Identify which cell holds the provided text, then report its (x, y) central coordinate. 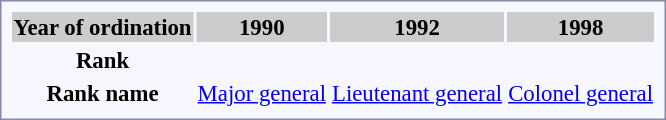
Major general (262, 93)
1992 (416, 27)
1998 (581, 27)
Year of ordination (102, 27)
Lieutenant general (416, 93)
1990 (262, 27)
Rank name (102, 93)
Colonel general (581, 93)
Rank (102, 60)
